Return the [x, y] coordinate for the center point of the cell that contains the specified text.  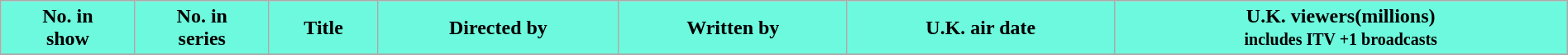
No. inshow [68, 28]
U.K. air date [981, 28]
Directed by [498, 28]
Written by [733, 28]
No. inseries [202, 28]
Title [323, 28]
U.K. viewers(millions)includes ITV +1 broadcasts [1341, 28]
